Scan for the cell matching the given text and deliver its (X, Y) coordinate at center. 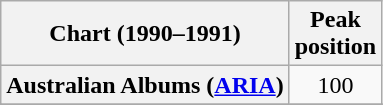
Peakposition (335, 34)
Australian Albums (ARIA) (145, 85)
Chart (1990–1991) (145, 34)
100 (335, 85)
